Provide the (X, Y) coordinate of the cell's center where the given text is located.  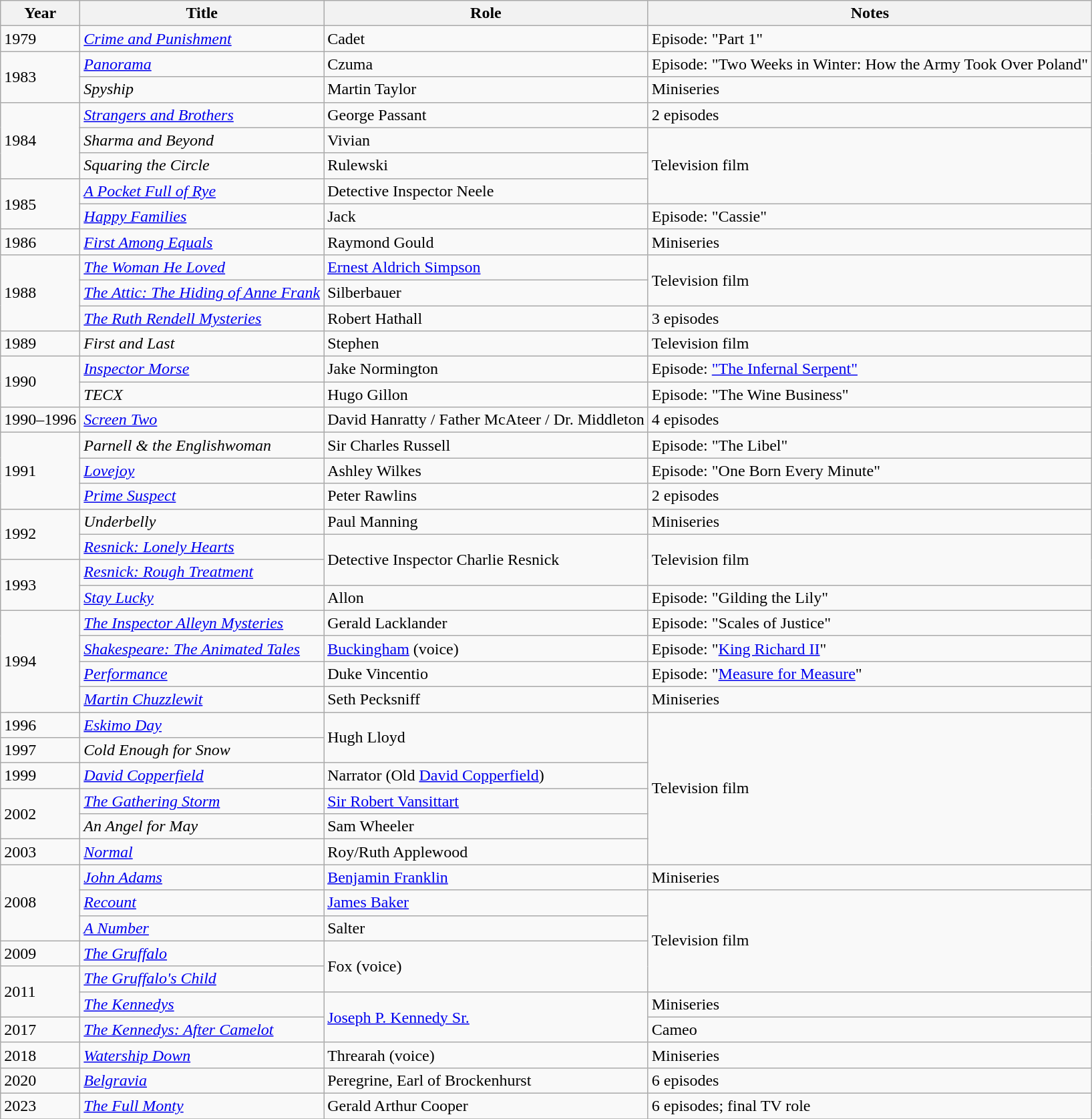
Benjamin Franklin (486, 877)
Gerald Arthur Cooper (486, 1106)
2018 (40, 1055)
Hugo Gillon (486, 395)
1996 (40, 724)
Roy/Ruth Applewood (486, 852)
Episode: "One Born Every Minute" (870, 471)
6 episodes (870, 1080)
Duke Vincentio (486, 674)
Episode: "Measure for Measure" (870, 674)
Seth Pecksniff (486, 699)
1997 (40, 750)
Episode: "King Richard II" (870, 648)
Recount (202, 903)
The Gruffalo's Child (202, 979)
Robert Hathall (486, 318)
1990 (40, 382)
Episode: "Gilding the Lily" (870, 598)
1989 (40, 344)
The Attic: The Hiding of Anne Frank (202, 292)
4 episodes (870, 420)
George Passant (486, 115)
Strangers and Brothers (202, 115)
The Woman He Loved (202, 267)
Ernest Aldrich Simpson (486, 267)
1993 (40, 585)
2002 (40, 814)
A Pocket Full of Rye (202, 191)
Detective Inspector Neele (486, 191)
2008 (40, 903)
1999 (40, 776)
John Adams (202, 877)
Salter (486, 928)
1991 (40, 471)
Martin Chuzzlewit (202, 699)
Belgravia (202, 1080)
Sam Wheeler (486, 827)
2009 (40, 953)
Paul Manning (486, 521)
Sharma and Beyond (202, 140)
The Gathering Storm (202, 801)
First and Last (202, 344)
Resnick: Rough Treatment (202, 572)
1992 (40, 534)
Episode: "Two Weeks in Winter: How the Army Took Over Poland" (870, 64)
Normal (202, 852)
David Copperfield (202, 776)
Gerald Lacklander (486, 623)
Title (202, 13)
Cadet (486, 39)
Episode: "The Libel" (870, 445)
First Among Equals (202, 242)
Role (486, 13)
Cameo (870, 1030)
Prime Suspect (202, 496)
2020 (40, 1080)
Peregrine, Earl of Brockenhurst (486, 1080)
The Full Monty (202, 1106)
2003 (40, 852)
Silberbauer (486, 292)
Joseph P. Kennedy Sr. (486, 1017)
The Inspector Alleyn Mysteries (202, 623)
Rulewski (486, 166)
Happy Families (202, 216)
Allon (486, 598)
Year (40, 13)
James Baker (486, 903)
Crime and Punishment (202, 39)
Detective Inspector Charlie Resnick (486, 559)
Panorama (202, 64)
1994 (40, 661)
Inspector Morse (202, 369)
Threarah (voice) (486, 1055)
Stephen (486, 344)
Jack (486, 216)
Sir Robert Vansittart (486, 801)
Peter Rawlins (486, 496)
1990–1996 (40, 420)
The Gruffalo (202, 953)
Spyship (202, 89)
Notes (870, 13)
Lovejoy (202, 471)
The Ruth Rendell Mysteries (202, 318)
Episode: "Cassie" (870, 216)
Episode: "Scales of Justice" (870, 623)
Czuma (486, 64)
Buckingham (voice) (486, 648)
Martin Taylor (486, 89)
Ashley Wilkes (486, 471)
The Kennedys: After Camelot (202, 1030)
Resnick: Lonely Hearts (202, 547)
Episode: "The Wine Business" (870, 395)
Stay Lucky (202, 598)
Eskimo Day (202, 724)
1988 (40, 292)
The Kennedys (202, 1004)
Performance (202, 674)
1986 (40, 242)
Fox (voice) (486, 966)
1985 (40, 204)
Raymond Gould (486, 242)
1979 (40, 39)
Vivian (486, 140)
2017 (40, 1030)
Hugh Lloyd (486, 737)
Screen Two (202, 420)
Episode: "The Infernal Serpent" (870, 369)
Squaring the Circle (202, 166)
Shakespeare: The Animated Tales (202, 648)
Parnell & the Englishwoman (202, 445)
6 episodes; final TV role (870, 1106)
TECX (202, 395)
Cold Enough for Snow (202, 750)
Jake Normington (486, 369)
1983 (40, 77)
Underbelly (202, 521)
2023 (40, 1106)
3 episodes (870, 318)
2011 (40, 991)
Episode: "Part 1" (870, 39)
Sir Charles Russell (486, 445)
Narrator (Old David Copperfield) (486, 776)
Watership Down (202, 1055)
1984 (40, 140)
A Number (202, 928)
David Hanratty / Father McAteer / Dr. Middleton (486, 420)
An Angel for May (202, 827)
